Scan for the cell matching the given text and deliver its [X, Y] coordinate at center. 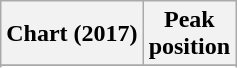
Peakposition [189, 34]
Chart (2017) [72, 34]
